Return [X, Y] of the center of cell containing provided text 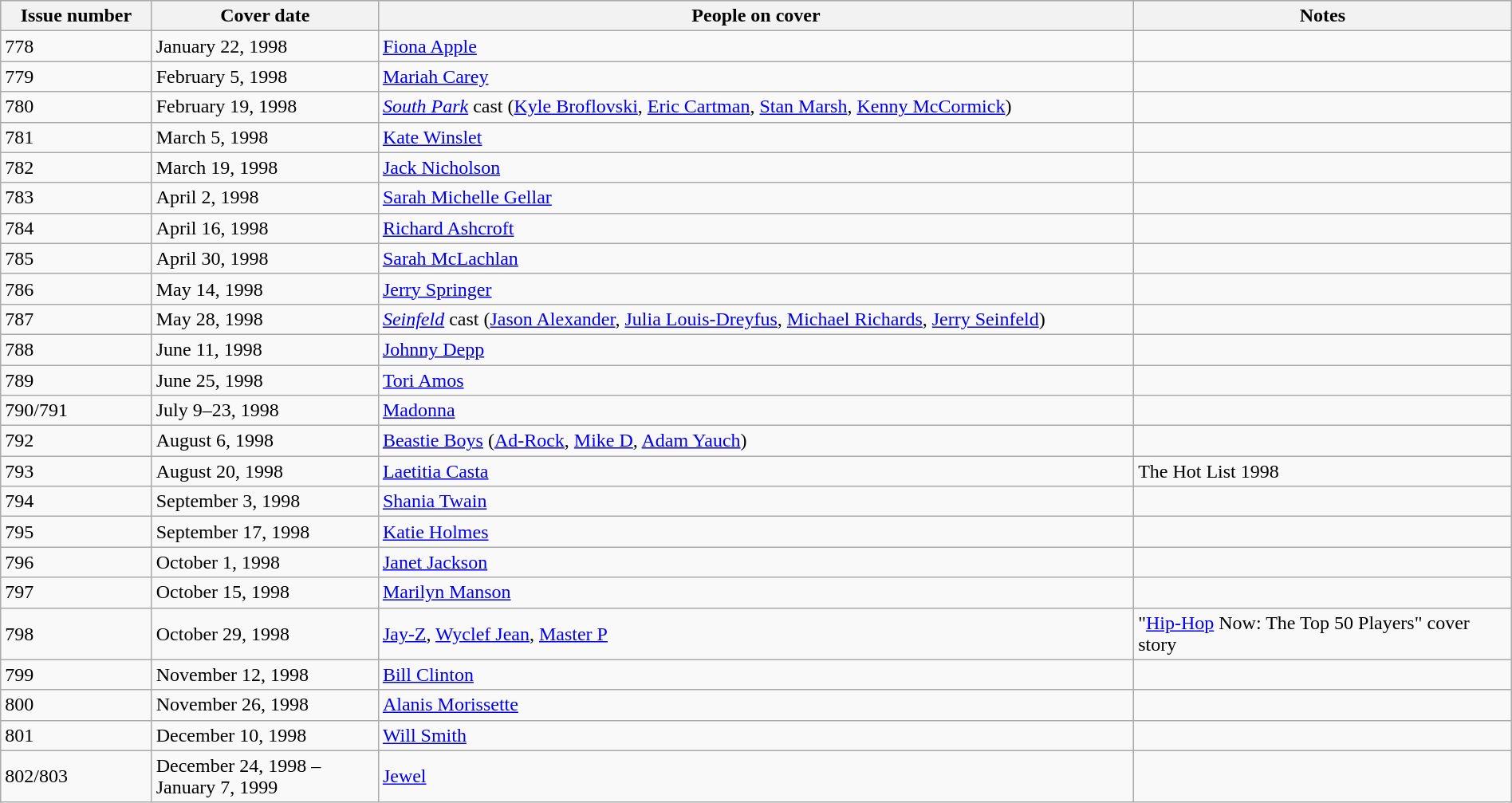
April 2, 1998 [265, 198]
Janet Jackson [756, 562]
South Park cast (Kyle Broflovski, Eric Cartman, Stan Marsh, Kenny McCormick) [756, 107]
Jewel [756, 777]
790/791 [77, 411]
May 14, 1998 [265, 289]
797 [77, 592]
September 3, 1998 [265, 502]
Jack Nicholson [756, 167]
785 [77, 258]
June 11, 1998 [265, 349]
Issue number [77, 16]
March 19, 1998 [265, 167]
People on cover [756, 16]
796 [77, 562]
December 24, 1998 – January 7, 1999 [265, 777]
786 [77, 289]
Kate Winslet [756, 137]
December 10, 1998 [265, 735]
October 15, 1998 [265, 592]
July 9–23, 1998 [265, 411]
782 [77, 167]
779 [77, 77]
Johnny Depp [756, 349]
788 [77, 349]
August 20, 1998 [265, 471]
Fiona Apple [756, 46]
November 26, 1998 [265, 705]
793 [77, 471]
Katie Holmes [756, 532]
Marilyn Manson [756, 592]
799 [77, 675]
781 [77, 137]
Will Smith [756, 735]
784 [77, 228]
August 6, 1998 [265, 441]
Cover date [265, 16]
795 [77, 532]
Mariah Carey [756, 77]
Sarah Michelle Gellar [756, 198]
780 [77, 107]
January 22, 1998 [265, 46]
June 25, 1998 [265, 380]
Jerry Springer [756, 289]
February 19, 1998 [265, 107]
Richard Ashcroft [756, 228]
792 [77, 441]
May 28, 1998 [265, 319]
802/803 [77, 777]
Sarah McLachlan [756, 258]
Shania Twain [756, 502]
"Hip-Hop Now: The Top 50 Players" cover story [1323, 633]
September 17, 1998 [265, 532]
778 [77, 46]
The Hot List 1998 [1323, 471]
March 5, 1998 [265, 137]
783 [77, 198]
800 [77, 705]
October 1, 1998 [265, 562]
Tori Amos [756, 380]
Seinfeld cast (Jason Alexander, Julia Louis-Dreyfus, Michael Richards, Jerry Seinfeld) [756, 319]
789 [77, 380]
Jay-Z, Wyclef Jean, Master P [756, 633]
October 29, 1998 [265, 633]
Laetitia Casta [756, 471]
Notes [1323, 16]
Alanis Morissette [756, 705]
798 [77, 633]
November 12, 1998 [265, 675]
April 30, 1998 [265, 258]
801 [77, 735]
787 [77, 319]
Beastie Boys (Ad-Rock, Mike D, Adam Yauch) [756, 441]
April 16, 1998 [265, 228]
February 5, 1998 [265, 77]
794 [77, 502]
Bill Clinton [756, 675]
Madonna [756, 411]
